Find where the given text appears and provide that cell's center as (X, Y) coordinate. 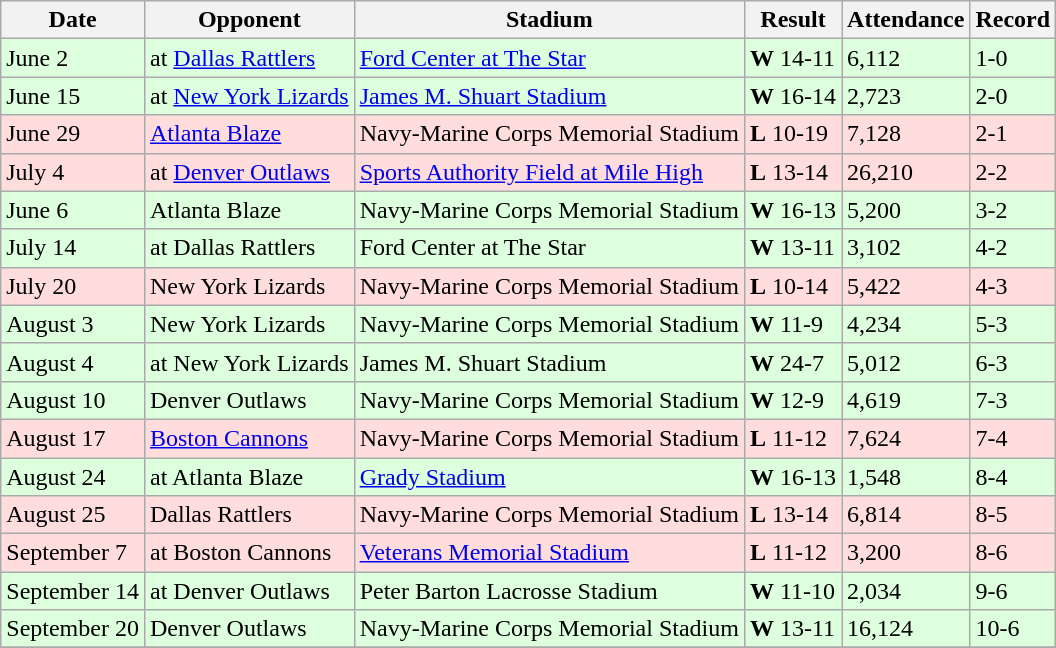
6-3 (1013, 362)
June 29 (73, 134)
W 24-7 (792, 362)
7-4 (1013, 438)
3,102 (906, 248)
September 7 (73, 553)
August 4 (73, 362)
2,034 (906, 591)
Boston Cannons (249, 438)
2-0 (1013, 96)
8-5 (1013, 515)
2-2 (1013, 172)
2-1 (1013, 134)
10-6 (1013, 629)
4-3 (1013, 286)
8-4 (1013, 477)
7,128 (906, 134)
Sports Authority Field at Mile High (549, 172)
4-2 (1013, 248)
W 12-9 (792, 400)
Stadium (549, 20)
Attendance (906, 20)
July 14 (73, 248)
July 20 (73, 286)
6,814 (906, 515)
6,112 (906, 58)
Peter Barton Lacrosse Stadium (549, 591)
Grady Stadium (549, 477)
16,124 (906, 629)
at Atlanta Blaze (249, 477)
W 11-9 (792, 324)
at Boston Cannons (249, 553)
August 17 (73, 438)
W 16-14 (792, 96)
June 15 (73, 96)
3-2 (1013, 210)
W 11-10 (792, 591)
August 24 (73, 477)
Opponent (249, 20)
1,548 (906, 477)
9-6 (1013, 591)
August 3 (73, 324)
September 14 (73, 591)
July 4 (73, 172)
August 25 (73, 515)
L 10-19 (792, 134)
June 2 (73, 58)
September 20 (73, 629)
3,200 (906, 553)
8-6 (1013, 553)
W 14-11 (792, 58)
5-3 (1013, 324)
Date (73, 20)
2,723 (906, 96)
Dallas Rattlers (249, 515)
June 6 (73, 210)
5,200 (906, 210)
L 10-14 (792, 286)
1-0 (1013, 58)
4,619 (906, 400)
4,234 (906, 324)
7,624 (906, 438)
5,422 (906, 286)
7-3 (1013, 400)
Record (1013, 20)
August 10 (73, 400)
5,012 (906, 362)
Result (792, 20)
26,210 (906, 172)
Veterans Memorial Stadium (549, 553)
